Provide the (X, Y) coordinate of the cell's center where the given text is located.  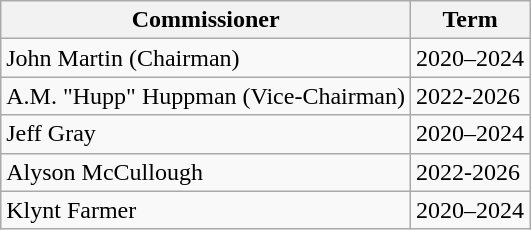
Jeff Gray (206, 134)
Term (470, 20)
Commissioner (206, 20)
Alyson McCullough (206, 172)
John Martin (Chairman) (206, 58)
Klynt Farmer (206, 210)
A.M. "Hupp" Huppman (Vice-Chairman) (206, 96)
